Scan for the cell matching the given text and deliver its (x, y) coordinate at center. 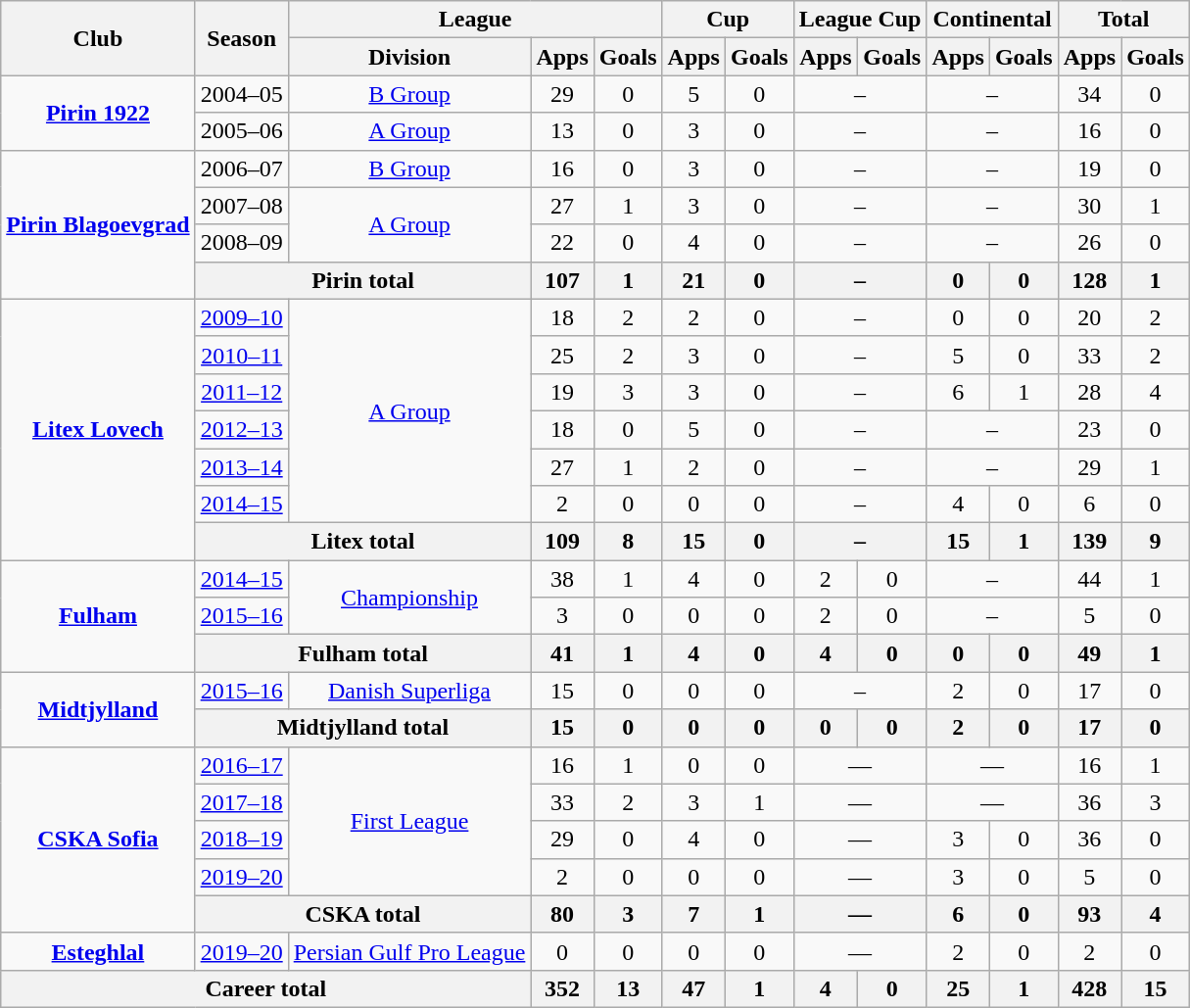
First League (409, 821)
128 (1089, 280)
2009–10 (241, 317)
107 (562, 280)
28 (1089, 392)
21 (693, 280)
Fulham (98, 616)
2012–13 (241, 429)
47 (693, 988)
7 (693, 914)
34 (1089, 94)
2005–06 (241, 131)
8 (628, 542)
CSKA total (362, 914)
49 (1089, 653)
428 (1089, 988)
2013–14 (241, 467)
Continental (992, 20)
Total (1123, 20)
Fulham total (362, 653)
2016–17 (241, 765)
139 (1089, 542)
109 (562, 542)
2010–11 (241, 355)
22 (562, 243)
Division (409, 57)
Club (98, 38)
Midtjylland (98, 709)
Championship (409, 598)
30 (1089, 206)
2011–12 (241, 392)
Litex Lovech (98, 429)
80 (562, 914)
Danish Superliga (409, 691)
352 (562, 988)
Cup (728, 20)
2007–08 (241, 206)
Career total (266, 988)
38 (562, 579)
League (475, 20)
2008–09 (241, 243)
23 (1089, 429)
93 (1089, 914)
44 (1089, 579)
Pirin total (362, 280)
2006–07 (241, 168)
2004–05 (241, 94)
CSKA Sofia (98, 840)
Esteghlal (98, 951)
2018–19 (241, 840)
41 (562, 653)
Season (241, 38)
Pirin Blagoevgrad (98, 224)
9 (1156, 542)
2017–18 (241, 802)
26 (1089, 243)
League Cup (860, 20)
Persian Gulf Pro League (409, 951)
20 (1089, 317)
Midtjylland total (362, 728)
Pirin 1922 (98, 113)
Litex total (362, 542)
